From the cell containing the given text, extract its center point as (x, y) coordinate. 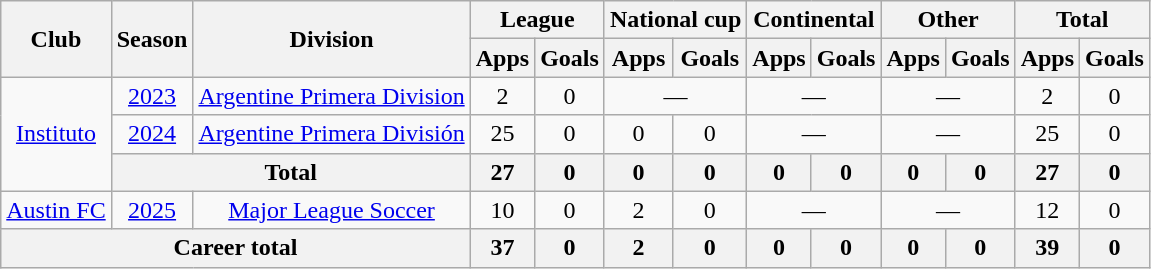
National cup (675, 20)
Continental (814, 20)
Austin FC (56, 210)
2023 (152, 96)
10 (502, 210)
39 (1047, 248)
Other (948, 20)
League (537, 20)
Major League Soccer (332, 210)
2024 (152, 134)
Instituto (56, 134)
Argentine Primera División (332, 134)
12 (1047, 210)
Club (56, 39)
Career total (236, 248)
Season (152, 39)
37 (502, 248)
Argentine Primera Division (332, 96)
Division (332, 39)
2025 (152, 210)
